From the cell containing the given text, extract its center point as (X, Y) coordinate. 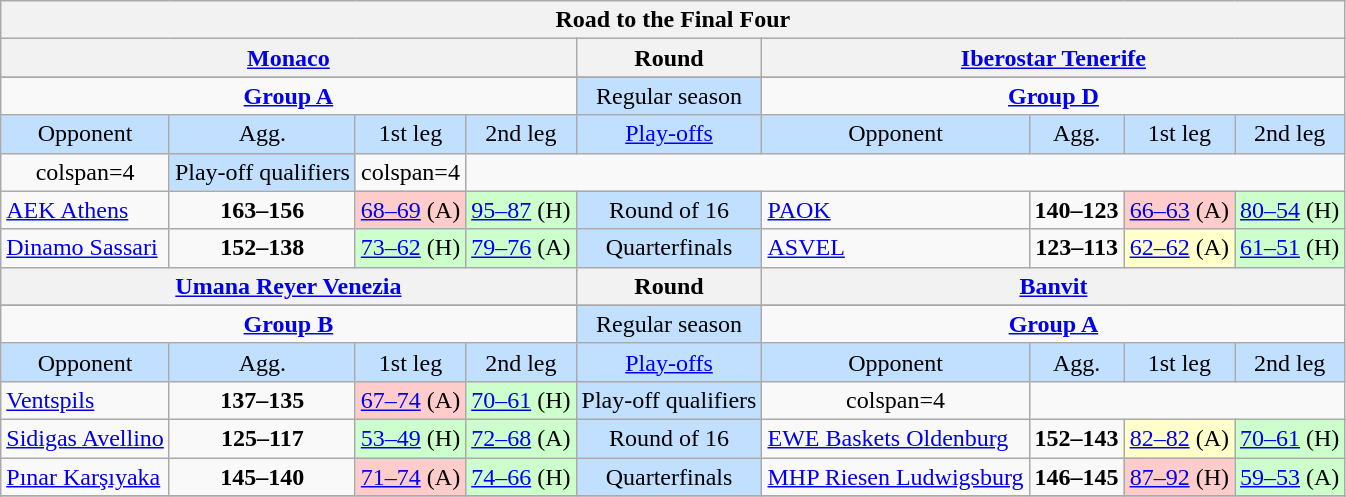
Umana Reyer Venezia (288, 286)
Pınar Karşıyaka (86, 477)
Iberostar Tenerife (1054, 58)
95–87 (H) (521, 210)
87–92 (H) (1179, 477)
Group D (1054, 96)
Group B (288, 324)
66–63 (A) (1179, 210)
71–74 (A) (410, 477)
Monaco (288, 58)
53–49 (H) (410, 438)
73–62 (H) (410, 248)
80–54 (H) (1289, 210)
146–145 (1076, 477)
137–135 (262, 400)
140–123 (1076, 210)
163–156 (262, 210)
62–62 (A) (1179, 248)
Sidigas Avellino (86, 438)
123–113 (1076, 248)
72–68 (A) (521, 438)
EWE Baskets Oldenburg (896, 438)
PAOK (896, 210)
Dinamo Sassari (86, 248)
AEK Athens (86, 210)
145–140 (262, 477)
79–76 (A) (521, 248)
82–82 (A) (1179, 438)
61–51 (H) (1289, 248)
Road to the Final Four (673, 20)
74–66 (H) (521, 477)
59–53 (A) (1289, 477)
152–143 (1076, 438)
Banvit (1054, 286)
152–138 (262, 248)
Ventspils (86, 400)
67–74 (A) (410, 400)
125–117 (262, 438)
MHP Riesen Ludwigsburg (896, 477)
ASVEL (896, 248)
68–69 (A) (410, 210)
